Pinpoint the cell where the given text exists, returning its [X, Y] midpoint coordinate. 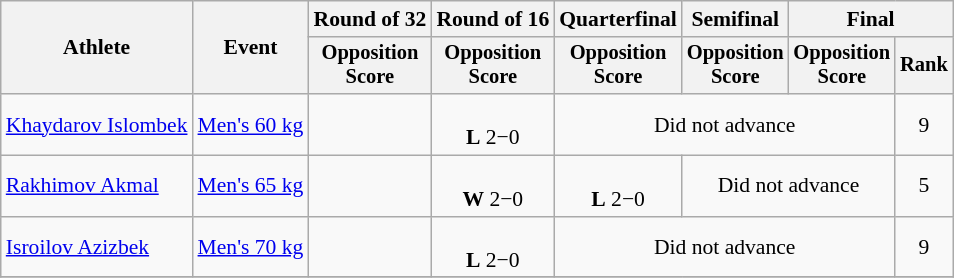
Round of 32 [370, 19]
Isroilov Azizbek [97, 248]
Final [870, 19]
Rank [924, 66]
Rakhimov Akmal [97, 186]
Athlete [97, 48]
Round of 16 [492, 19]
Khaydarov Islombek [97, 124]
Men's 60 kg [251, 124]
Quarterfinal [618, 19]
Men's 65 kg [251, 186]
Men's 70 kg [251, 248]
Semifinal [736, 19]
5 [924, 186]
W 2−0 [492, 186]
Event [251, 48]
